Determine the (X, Y) coordinate at the center of the cell enclosing the given text.  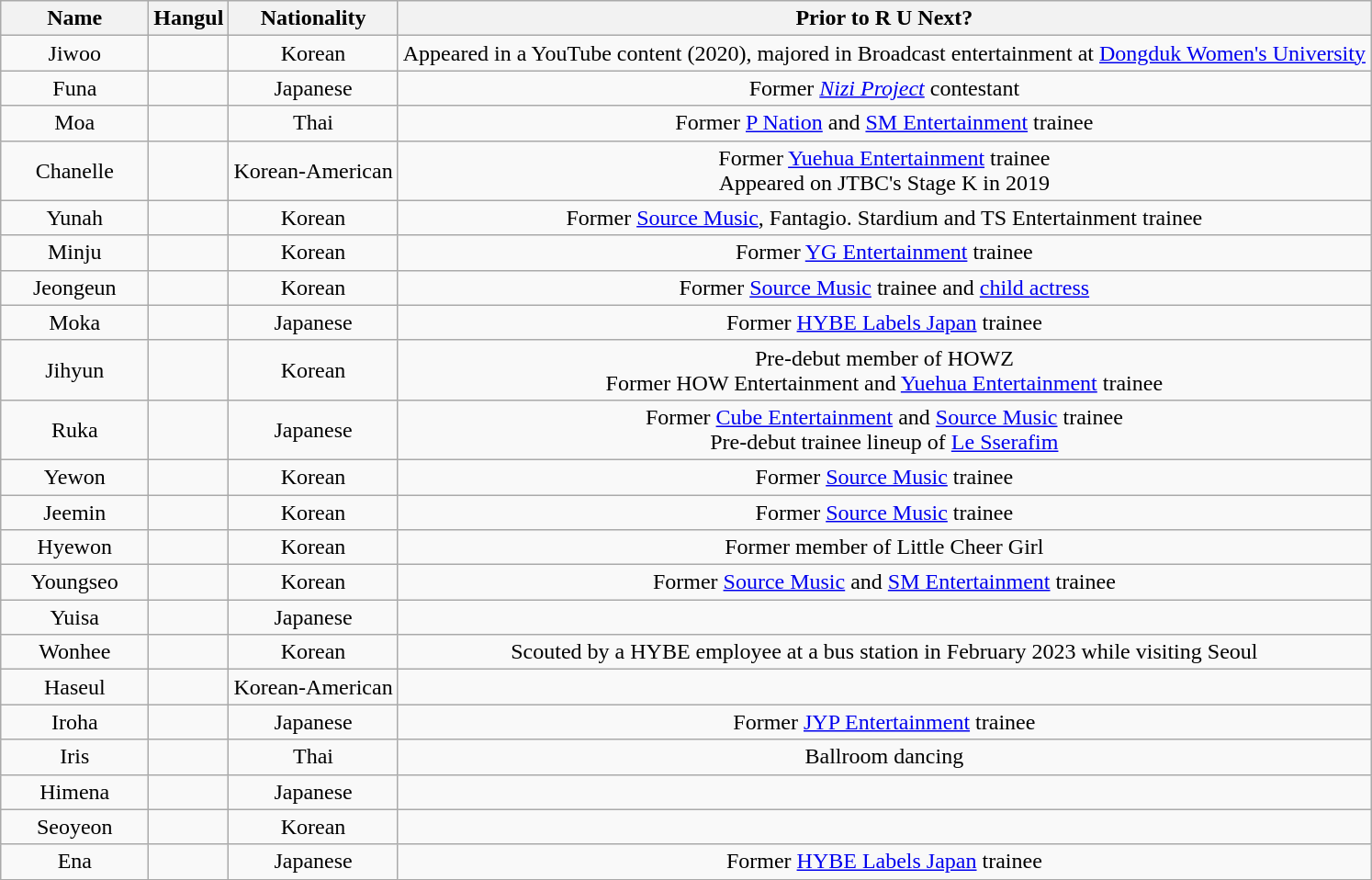
Former Source Music and SM Entertainment trainee (883, 582)
Former P Nation and SM Entertainment trainee (883, 123)
Wonhee (75, 652)
Ballroom dancing (883, 757)
Former Nizi Project contestant (883, 88)
Yuisa (75, 617)
Yunah (75, 218)
Chanelle (75, 171)
Minju (75, 253)
Moa (75, 123)
Jeongeun (75, 288)
Former Cube Entertainment and Source Music traineePre-debut trainee lineup of Le Sserafim (883, 430)
Youngseo (75, 582)
Moka (75, 322)
Iroha (75, 722)
Hyewon (75, 547)
Scouted by a HYBE employee at a bus station in February 2023 while visiting Seoul (883, 652)
Haseul (75, 687)
Yewon (75, 477)
Hangul (189, 18)
Jihyun (75, 369)
Pre-debut member of HOWZFormer HOW Entertainment and Yuehua Entertainment trainee (883, 369)
Former Yuehua Entertainment traineeAppeared on JTBC's Stage K in 2019 (883, 171)
Ruka (75, 430)
Himena (75, 792)
Ena (75, 862)
Former member of Little Cheer Girl (883, 547)
Name (75, 18)
Nationality (313, 18)
Former JYP Entertainment trainee (883, 722)
Prior to R U Next? (883, 18)
Iris (75, 757)
Seoyeon (75, 827)
Jeemin (75, 512)
Appeared in a YouTube content (2020), majored in Broadcast entertainment at Dongduk Women's University (883, 53)
Funa (75, 88)
Former YG Entertainment trainee (883, 253)
Former Source Music trainee and child actress (883, 288)
Jiwoo (75, 53)
Former Source Music, Fantagio. Stardium and TS Entertainment trainee (883, 218)
